For the text-containing cell, return its midpoint in (x, y) coordinate format. 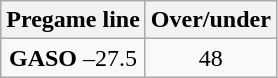
Pregame line (74, 20)
GASO –27.5 (74, 58)
48 (210, 58)
Over/under (210, 20)
